Provide the (x, y) coordinate of the cell's center where the given text is located.  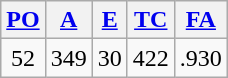
A (68, 20)
FA (200, 20)
TC (150, 20)
PO (23, 20)
422 (150, 58)
E (110, 20)
349 (68, 58)
.930 (200, 58)
52 (23, 58)
30 (110, 58)
